Scan for the cell matching the given text and deliver its (X, Y) coordinate at center. 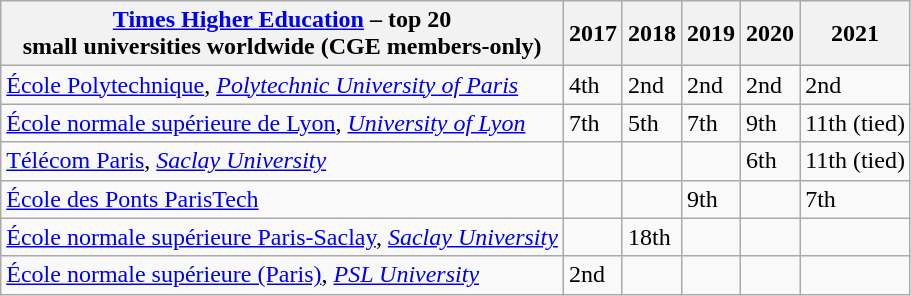
2020 (770, 34)
2021 (856, 34)
2018 (652, 34)
Télécom Paris, Saclay University (282, 161)
2019 (712, 34)
2017 (592, 34)
École normale supérieure (Paris), PSL University (282, 275)
6th (770, 161)
École Polytechnique, Polytechnic University of Paris (282, 85)
École normale supérieure Paris-Saclay, Saclay University (282, 237)
5th (652, 123)
École des Ponts ParisTech (282, 199)
Times Higher Education – top 20small universities worldwide (CGE members-only) (282, 34)
18th (652, 237)
4th (592, 85)
École normale supérieure de Lyon, University of Lyon (282, 123)
